Output the (X, Y) coordinate of the center of the cell containing the given text.  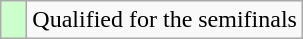
Qualified for the semifinals (165, 20)
